Find where the given text appears and provide that cell's center as [X, Y] coordinate. 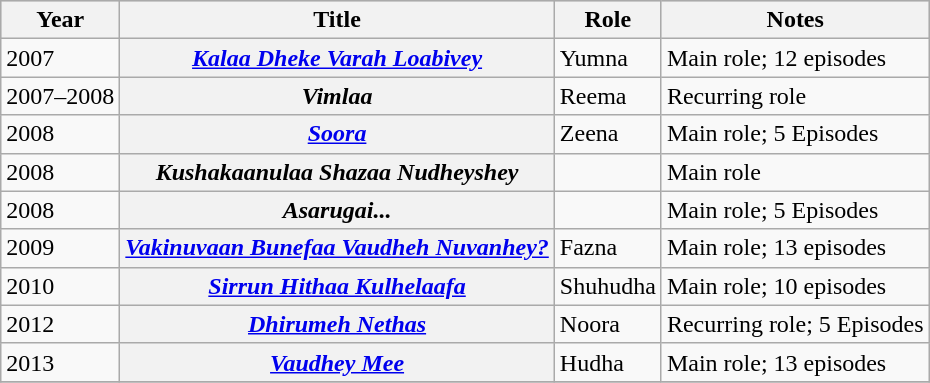
2007–2008 [60, 96]
Hudha [608, 362]
Main role; 12 episodes [795, 58]
Zeena [608, 134]
Yumna [608, 58]
Sirrun Hithaa Kulhelaafa [338, 286]
2013 [60, 362]
Main role [795, 172]
2009 [60, 248]
Role [608, 20]
Notes [795, 20]
Shuhudha [608, 286]
Soora [338, 134]
Title [338, 20]
2010 [60, 286]
Vaudhey Mee [338, 362]
Recurring role [795, 96]
Kalaa Dheke Varah Loabivey [338, 58]
2012 [60, 324]
Main role; 10 episodes [795, 286]
Reema [608, 96]
Vimlaa [338, 96]
Fazna [608, 248]
Year [60, 20]
Asarugai... [338, 210]
Vakinuvaan Bunefaa Vaudheh Nuvanhey? [338, 248]
Noora [608, 324]
Dhirumeh Nethas [338, 324]
Recurring role; 5 Episodes [795, 324]
Kushakaanulaa Shazaa Nudheyshey [338, 172]
2007 [60, 58]
